Determine the (x, y) coordinate at the center of the cell enclosing the given text.  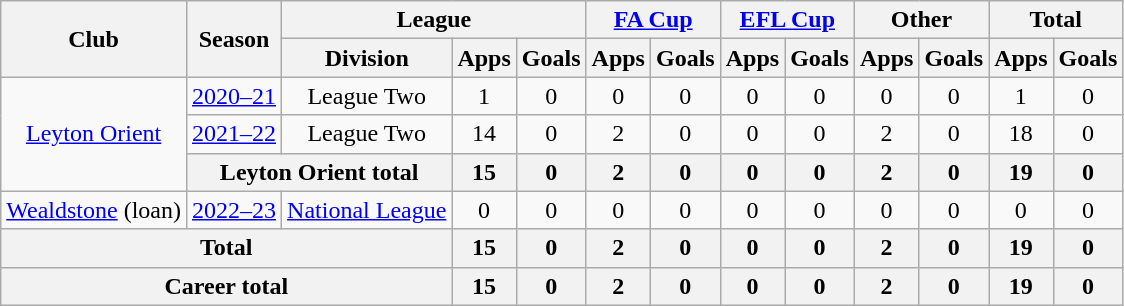
Division (367, 58)
2022–23 (234, 210)
National League (367, 210)
2021–22 (234, 134)
Career total (226, 286)
League (434, 20)
Leyton Orient total (318, 172)
Season (234, 39)
Wealdstone (loan) (94, 210)
18 (1021, 134)
2020–21 (234, 96)
Club (94, 39)
FA Cup (653, 20)
14 (484, 134)
Leyton Orient (94, 134)
Other (921, 20)
EFL Cup (787, 20)
